Capture the cell that displays the provided text and extract its (x, y) central coordinate. 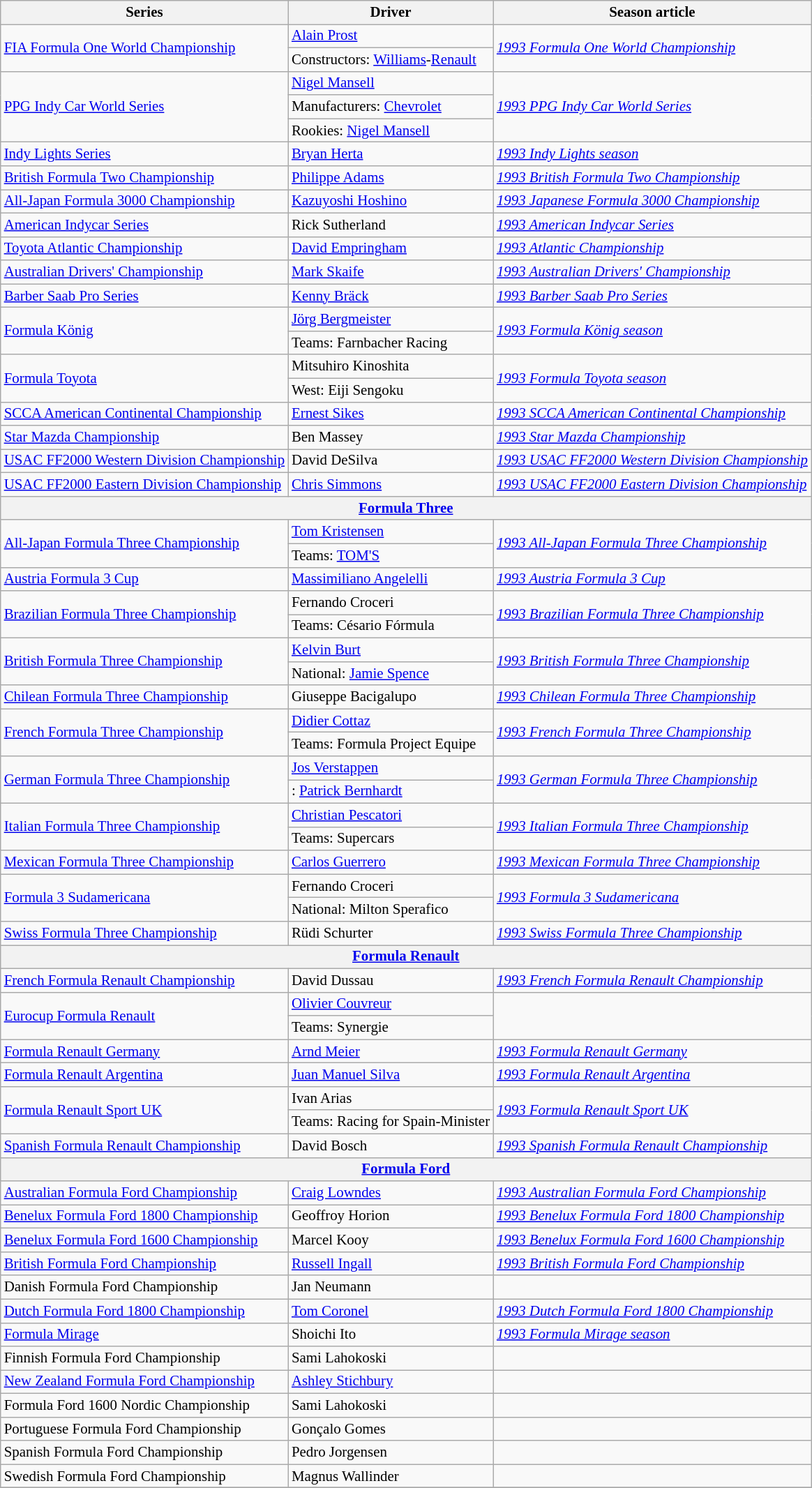
Rick Sutherland (391, 225)
All-Japan Formula Three Championship (144, 543)
Eurocup Formula Renault (144, 1016)
Massimiliano Angelelli (391, 579)
Teams: Synergie (391, 1028)
Christian Pescatori (391, 815)
1993 British Formula Two Championship (652, 178)
1993 Formula Renault Argentina (652, 1075)
Olivier Couvreur (391, 1004)
1993 British Formula Three Championship (652, 661)
Jan Neumann (391, 1287)
Giuseppe Bacigalupo (391, 697)
1993 Formula König season (652, 331)
Mexican Formula Three Championship (144, 862)
1993 Brazilian Formula Three Championship (652, 615)
David Dussau (391, 980)
Spanish Formula Renault Championship (144, 1145)
Jos Verstappen (391, 768)
Gonçalo Gomes (391, 1429)
Formula König (144, 331)
Series (144, 13)
Alain Prost (391, 36)
New Zealand Formula Ford Championship (144, 1382)
Formula Mirage (144, 1335)
Teams: TOM'S (391, 555)
1993 PPG Indy Car World Series (652, 107)
1993 French Formula Three Championship (652, 732)
French Formula Three Championship (144, 732)
National: Milton Sperafico (391, 910)
Formula Renault Germany (144, 1051)
1993 All-Japan Formula Three Championship (652, 543)
Kelvin Burt (391, 649)
Manufacturers: Chevrolet (391, 107)
Formula Renault (406, 956)
Rüdi Schurter (391, 933)
USAC FF2000 Western Division Championship (144, 461)
British Formula Two Championship (144, 178)
1993 USAC FF2000 Western Division Championship (652, 461)
Ben Massey (391, 437)
1993 Italian Formula Three Championship (652, 827)
1993 Australian Drivers' Championship (652, 272)
USAC FF2000 Eastern Division Championship (144, 485)
Nigel Mansell (391, 83)
Austria Formula 3 Cup (144, 579)
PPG Indy Car World Series (144, 107)
1993 Formula Toyota season (652, 378)
Ernest Sikes (391, 414)
Teams: Racing for Spain-Minister (391, 1122)
American Indycar Series (144, 225)
Barber Saab Pro Series (144, 296)
Swedish Formula Ford Championship (144, 1476)
1993 Star Mazda Championship (652, 437)
Dutch Formula Ford 1800 Championship (144, 1311)
Benelux Formula Ford 1800 Championship (144, 1217)
David Bosch (391, 1145)
All-Japan Formula 3000 Championship (144, 201)
1993 Formula 3 Sudamericana (652, 898)
British Formula Ford Championship (144, 1263)
1993 Austria Formula 3 Cup (652, 579)
1993 Swiss Formula Three Championship (652, 933)
1993 USAC FF2000 Eastern Division Championship (652, 485)
Teams: Formula Project Equipe (391, 744)
Magnus Wallinder (391, 1476)
Australian Formula Ford Championship (144, 1193)
Season article (652, 13)
Shoichi Ito (391, 1335)
David Empringham (391, 248)
Philippe Adams (391, 178)
1993 Atlantic Championship (652, 248)
David DeSilva (391, 461)
Marcel Kooy (391, 1240)
Craig Lowndes (391, 1193)
Formula 3 Sudamericana (144, 898)
Indy Lights Series (144, 154)
Spanish Formula Ford Championship (144, 1452)
West: Eiji Sengoku (391, 390)
Teams: Supercars (391, 839)
Arnd Meier (391, 1051)
1993 Formula Renault Germany (652, 1051)
1993 German Formula Three Championship (652, 780)
FIA Formula One World Championship (144, 47)
Australian Drivers' Championship (144, 272)
British Formula Three Championship (144, 661)
SCCA American Continental Championship (144, 414)
Ashley Stichbury (391, 1382)
Chilean Formula Three Championship (144, 697)
Russell Ingall (391, 1263)
1993 Formula Renault Sport UK (652, 1110)
1993 Formula Mirage season (652, 1335)
National: Jamie Spence (391, 673)
Chris Simmons (391, 485)
Portuguese Formula Ford Championship (144, 1429)
1993 Japanese Formula 3000 Championship (652, 201)
Ivan Arias (391, 1098)
Formula Three (406, 508)
Constructors: Williams-Renault (391, 59)
Finnish Formula Ford Championship (144, 1358)
Driver (391, 13)
Formula Toyota (144, 378)
Formula Renault Sport UK (144, 1110)
Jörg Bergmeister (391, 320)
1993 Benelux Formula Ford 1600 Championship (652, 1240)
Tom Kristensen (391, 532)
French Formula Renault Championship (144, 980)
Italian Formula Three Championship (144, 827)
Didier Cottaz (391, 721)
1993 French Formula Renault Championship (652, 980)
1993 Formula One World Championship (652, 47)
1993 British Formula Ford Championship (652, 1263)
Pedro Jorgensen (391, 1452)
Tom Coronel (391, 1311)
Benelux Formula Ford 1600 Championship (144, 1240)
Star Mazda Championship (144, 437)
1993 American Indycar Series (652, 225)
Kazuyoshi Hoshino (391, 201)
1993 Australian Formula Ford Championship (652, 1193)
Teams: Césario Fórmula (391, 626)
Teams: Farnbacher Racing (391, 343)
1993 Chilean Formula Three Championship (652, 697)
1993 SCCA American Continental Championship (652, 414)
Danish Formula Ford Championship (144, 1287)
1993 Spanish Formula Renault Championship (652, 1145)
Juan Manuel Silva (391, 1075)
Geoffroy Horion (391, 1217)
Mark Skaife (391, 272)
Carlos Guerrero (391, 862)
1993 Benelux Formula Ford 1800 Championship (652, 1217)
Rookies: Nigel Mansell (391, 130)
Formula Ford (406, 1169)
Kenny Bräck (391, 296)
Formula Ford 1600 Nordic Championship (144, 1405)
1993 Dutch Formula Ford 1800 Championship (652, 1311)
Mitsuhiro Kinoshita (391, 366)
Bryan Herta (391, 154)
German Formula Three Championship (144, 780)
Formula Renault Argentina (144, 1075)
1993 Mexican Formula Three Championship (652, 862)
Swiss Formula Three Championship (144, 933)
: Patrick Bernhardt (391, 792)
Toyota Atlantic Championship (144, 248)
1993 Barber Saab Pro Series (652, 296)
1993 Indy Lights season (652, 154)
Brazilian Formula Three Championship (144, 615)
